Return the (x, y) coordinate for the center point of the cell that contains the specified text.  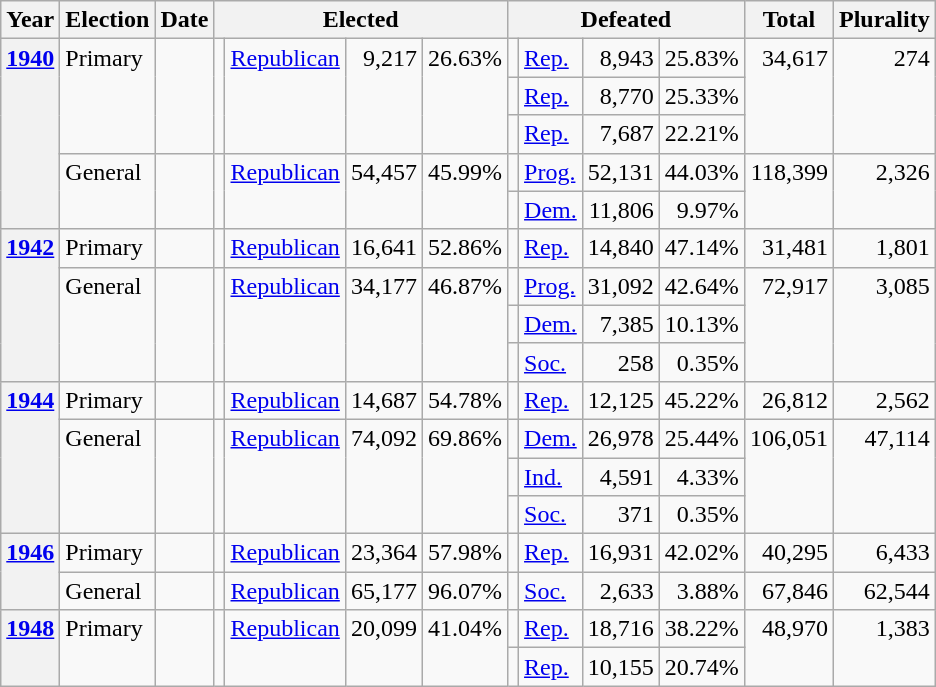
42.02% (702, 553)
26,978 (620, 438)
7,687 (620, 134)
52,131 (620, 172)
Defeated (626, 20)
31,481 (788, 248)
10.13% (702, 324)
96.07% (464, 591)
10,155 (620, 667)
48,970 (788, 648)
1946 (30, 572)
2,326 (884, 191)
20,099 (384, 648)
118,399 (788, 191)
26.63% (464, 96)
67,846 (788, 591)
2,562 (884, 400)
1,383 (884, 648)
9.97% (702, 210)
3,085 (884, 324)
16,931 (620, 553)
45.22% (702, 400)
41.04% (464, 648)
1940 (30, 134)
11,806 (620, 210)
31,092 (620, 286)
1,801 (884, 248)
22.21% (702, 134)
Year (30, 20)
1942 (30, 305)
25.83% (702, 58)
371 (620, 515)
34,177 (384, 324)
258 (620, 362)
Ind. (551, 477)
20.74% (702, 667)
57.98% (464, 553)
Total (788, 20)
4.33% (702, 477)
46.87% (464, 324)
4,591 (620, 477)
6,433 (884, 553)
38.22% (702, 629)
12,125 (620, 400)
1944 (30, 457)
47.14% (702, 248)
45.99% (464, 191)
25.33% (702, 96)
69.86% (464, 476)
2,633 (620, 591)
274 (884, 96)
47,114 (884, 476)
7,385 (620, 324)
54.78% (464, 400)
52.86% (464, 248)
14,687 (384, 400)
Elected (361, 20)
72,917 (788, 324)
9,217 (384, 96)
106,051 (788, 476)
3.88% (702, 591)
18,716 (620, 629)
34,617 (788, 96)
54,457 (384, 191)
Election (108, 20)
Date (184, 20)
42.64% (702, 286)
8,943 (620, 58)
Plurality (884, 20)
1948 (30, 648)
23,364 (384, 553)
26,812 (788, 400)
25.44% (702, 438)
14,840 (620, 248)
16,641 (384, 248)
40,295 (788, 553)
74,092 (384, 476)
65,177 (384, 591)
8,770 (620, 96)
62,544 (884, 591)
44.03% (702, 172)
